Return the (x, y) coordinate for the center point of the cell that contains the specified text.  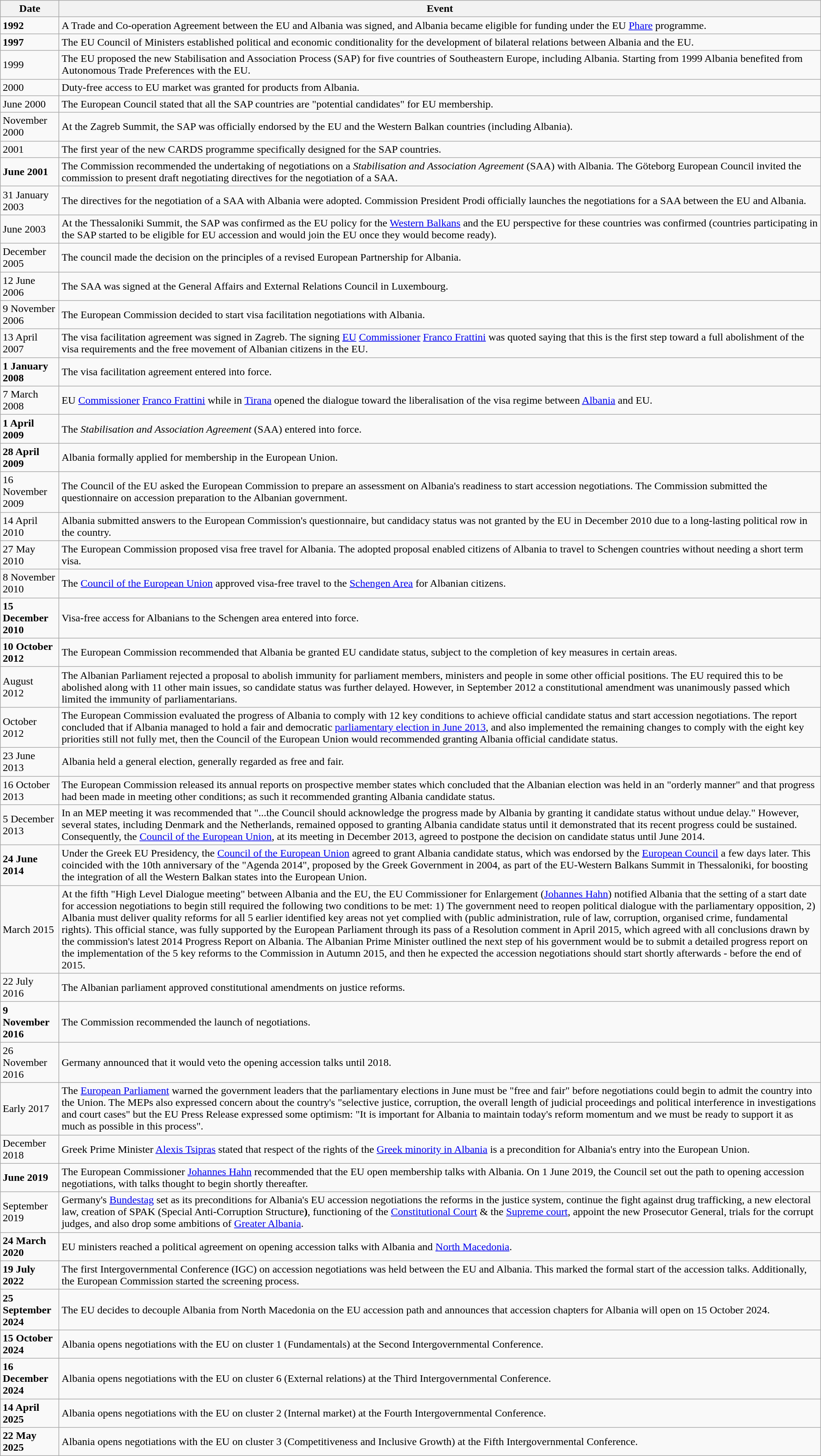
Early 2017 (30, 1108)
The visa facilitation agreement entered into force. (440, 372)
9 November 2006 (30, 315)
10 October 2012 (30, 652)
June 2001 (30, 172)
The European Commission decided to start visa facilitation negotiations with Albania. (440, 315)
The European Council stated that all the SAP countries are "potential candidates" for EU membership. (440, 104)
October 2012 (30, 727)
23 June 2013 (30, 762)
Albania opens negotiations with the EU on cluster 2 (Internal market) at the Fourth Intergovernmental Conference. (440, 1413)
Albania held a general election, generally regarded as free and fair. (440, 762)
8 November 2010 (30, 584)
June 2000 (30, 104)
A Trade and Co-operation Agreement between the EU and Albania was signed, and Albania became eligible for funding under the EU Phare programme. (440, 25)
28 April 2009 (30, 457)
EU ministers reached a political agreement on opening accession talks with Albania and North Macedonia. (440, 1246)
Albania opens negotiations with the EU on cluster 1 (Fundamentals) at the Second Intergovernmental Conference. (440, 1344)
22 May 2025 (30, 1442)
1997 (30, 42)
The EU Council of Ministers established political and economic conditionality for the development of bilateral relations between Albania and the EU. (440, 42)
24 June 2014 (30, 865)
27 May 2010 (30, 555)
Date (30, 9)
14 April 2010 (30, 527)
16 December 2024 (30, 1378)
Duty-free access to EU market was granted for products from Albania. (440, 87)
13 April 2007 (30, 343)
The Council of the European Union approved visa-free travel to the Schengen Area for Albanian citizens. (440, 584)
2000 (30, 87)
7 March 2008 (30, 400)
9 November 2016 (30, 1022)
The European Commission recommended that Albania be granted EU candidate status, subject to the completion of key measures in certain areas. (440, 652)
September 2019 (30, 1212)
Albania opens negotiations with the EU on cluster 3 (Competitiveness and Inclusive Growth) at the Fifth Intergovernmental Conference. (440, 1442)
December 2005 (30, 257)
16 November 2009 (30, 492)
The council made the decision on the principles of a revised European Partnership for Albania. (440, 257)
The first year of the new CARDS programme specifically designed for the SAP countries. (440, 149)
The Stabilisation and Association Agreement (SAA) entered into force. (440, 429)
The Commission recommended the launch of negotiations. (440, 1022)
15 December 2010 (30, 618)
November 2000 (30, 126)
Albania formally applied for membership in the European Union. (440, 457)
June 2019 (30, 1178)
1 January 2008 (30, 372)
1999 (30, 65)
EU Commissioner Franco Frattini while in Tirana opened the dialogue toward the liberalisation of the visa regime between Albania and EU. (440, 400)
16 October 2013 (30, 790)
1992 (30, 25)
26 November 2016 (30, 1062)
The SAA was signed at the General Affairs and External Relations Council in Luxembourg. (440, 286)
Germany announced that it would veto the opening accession talks until 2018. (440, 1062)
5 December 2013 (30, 825)
14 April 2025 (30, 1413)
1 April 2009 (30, 429)
The Albanian parliament approved constitutional amendments on justice reforms. (440, 987)
25 September 2024 (30, 1309)
At the Zagreb Summit, the SAP was officially endorsed by the EU and the Western Balkan countries (including Albania). (440, 126)
19 July 2022 (30, 1275)
Event (440, 9)
Albania opens negotiations with the EU on cluster 6 (External relations) at the Third Intergovernmental Conference. (440, 1378)
December 2018 (30, 1149)
31 January 2003 (30, 200)
March 2015 (30, 929)
22 July 2016 (30, 987)
August 2012 (30, 687)
June 2003 (30, 229)
Visa-free access for Albanians to the Schengen area entered into force. (440, 618)
15 October 2024 (30, 1344)
24 March 2020 (30, 1246)
2001 (30, 149)
12 June 2006 (30, 286)
